Identify which cell holds the provided text, then report its (x, y) central coordinate. 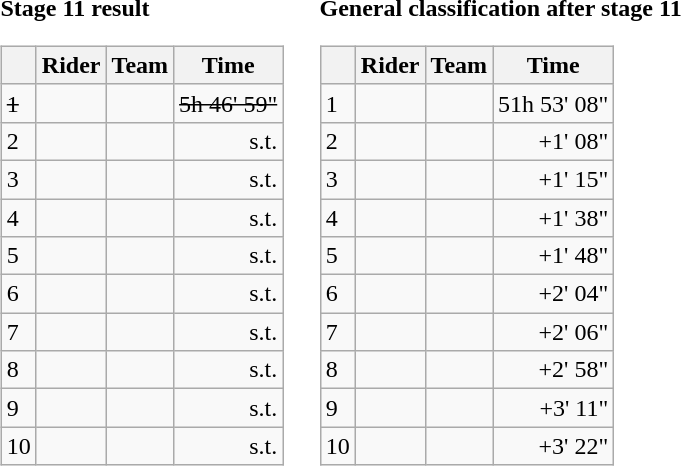
+2' 58" (554, 370)
51h 53' 08" (554, 103)
+1' 48" (554, 256)
+3' 22" (554, 446)
+3' 11" (554, 408)
+2' 04" (554, 294)
5h 46' 59" (228, 103)
+2' 06" (554, 332)
+1' 15" (554, 179)
+1' 38" (554, 217)
+1' 08" (554, 141)
